Extract the [x, y] coordinate from the center of the cell holding the provided text.  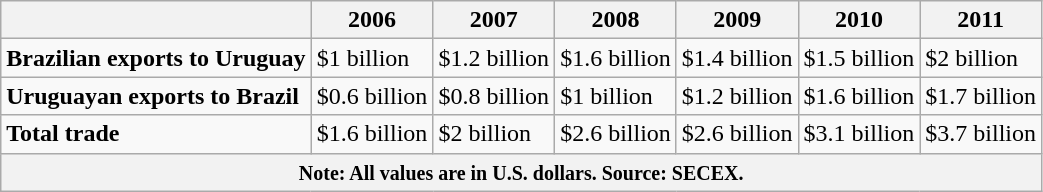
2009 [737, 20]
Note: All values are in U.S. dollars. Source: SECEX. [522, 172]
$1.5 billion [859, 58]
2008 [616, 20]
$0.8 billion [494, 96]
2007 [494, 20]
2010 [859, 20]
2006 [372, 20]
Total trade [156, 134]
$1.7 billion [981, 96]
$3.7 billion [981, 134]
Uruguayan exports to Brazil [156, 96]
2011 [981, 20]
$3.1 billion [859, 134]
$0.6 billion [372, 96]
$1.4 billion [737, 58]
Brazilian exports to Uruguay [156, 58]
